Capture the cell that displays the provided text and extract its [x, y] central coordinate. 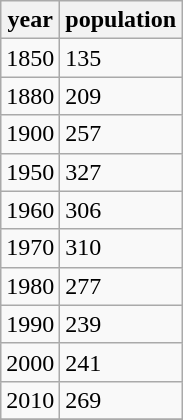
209 [121, 96]
1960 [30, 210]
population [121, 20]
1970 [30, 248]
1980 [30, 286]
1850 [30, 58]
year [30, 20]
310 [121, 248]
241 [121, 362]
327 [121, 172]
1900 [30, 134]
306 [121, 210]
2010 [30, 400]
2000 [30, 362]
135 [121, 58]
257 [121, 134]
269 [121, 400]
239 [121, 324]
1990 [30, 324]
1950 [30, 172]
277 [121, 286]
1880 [30, 96]
